Capture the cell that displays the provided text and extract its [X, Y] central coordinate. 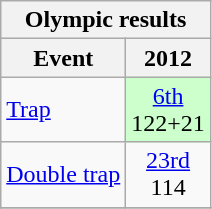
2012 [168, 58]
Double trap [64, 174]
Event [64, 58]
23rd114 [168, 174]
Olympic results [106, 20]
6th122+21 [168, 110]
Trap [64, 110]
